Search for the cell housing the specified text and yield its (x, y) center coordinate. 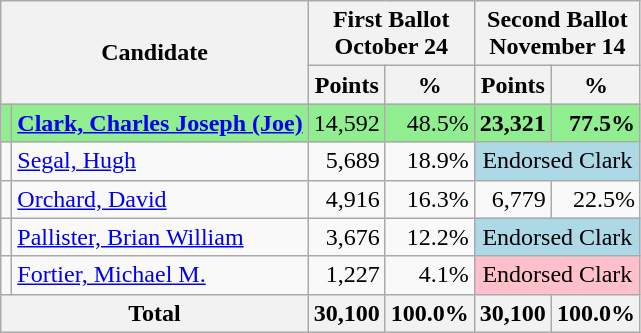
48.5% (430, 123)
77.5% (596, 123)
6,779 (512, 199)
16.3% (430, 199)
18.9% (430, 161)
First BallotOctober 24 (391, 34)
1,227 (346, 275)
Clark, Charles Joseph (Joe) (160, 123)
12.2% (430, 237)
Candidate (154, 52)
3,676 (346, 237)
4,916 (346, 199)
Pallister, Brian William (160, 237)
5,689 (346, 161)
Fortier, Michael M. (160, 275)
Segal, Hugh (160, 161)
Total (154, 313)
14,592 (346, 123)
22.5% (596, 199)
Orchard, David (160, 199)
23,321 (512, 123)
4.1% (430, 275)
Second BallotNovember 14 (557, 34)
